Locate the cell with the specified text and output its (X, Y) center coordinate. 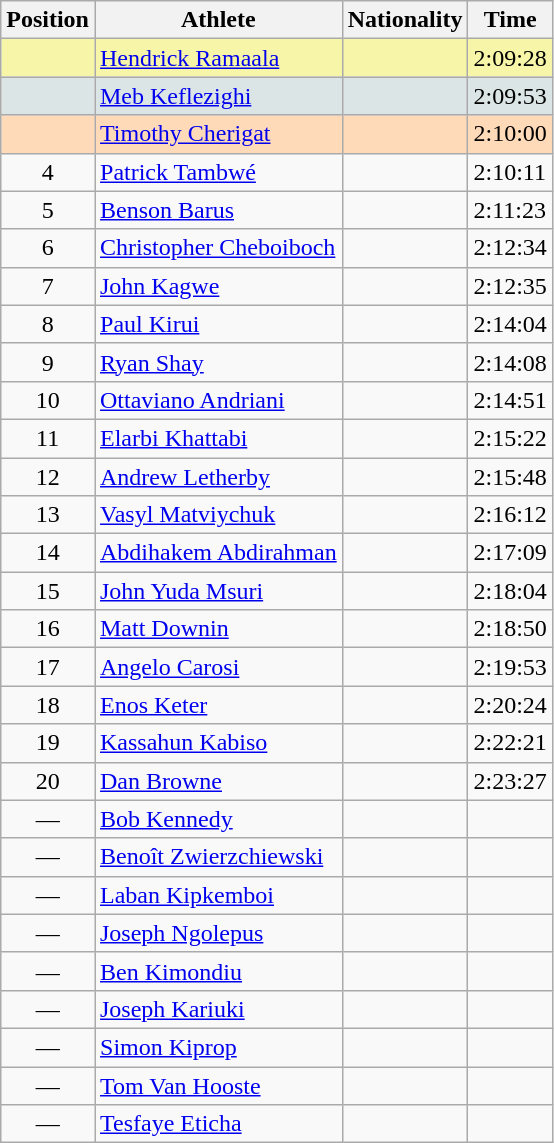
2:09:28 (510, 58)
10 (48, 400)
2:14:51 (510, 400)
2:23:27 (510, 781)
2:18:50 (510, 629)
2:20:24 (510, 705)
Andrew Letherby (218, 477)
6 (48, 248)
Ottaviano Andriani (218, 400)
2:09:53 (510, 96)
Ben Kimondiu (218, 971)
4 (48, 172)
Tesfaye Eticha (218, 1124)
Angelo Carosi (218, 667)
2:11:23 (510, 210)
8 (48, 324)
Christopher Cheboiboch (218, 248)
Meb Keflezighi (218, 96)
2:19:53 (510, 667)
2:16:12 (510, 515)
Paul Kirui (218, 324)
Benoît Zwierzchiewski (218, 857)
Enos Keter (218, 705)
17 (48, 667)
2:17:09 (510, 553)
Kassahun Kabiso (218, 743)
12 (48, 477)
2:15:22 (510, 438)
2:18:04 (510, 591)
Timothy Cherigat (218, 134)
15 (48, 591)
2:14:04 (510, 324)
16 (48, 629)
2:14:08 (510, 362)
13 (48, 515)
Elarbi Khattabi (218, 438)
2:22:21 (510, 743)
Joseph Ngolepus (218, 933)
14 (48, 553)
John Yuda Msuri (218, 591)
Position (48, 20)
19 (48, 743)
Tom Van Hooste (218, 1085)
Dan Browne (218, 781)
Ryan Shay (218, 362)
2:10:11 (510, 172)
18 (48, 705)
Abdihakem Abdirahman (218, 553)
Time (510, 20)
9 (48, 362)
20 (48, 781)
Nationality (405, 20)
Bob Kennedy (218, 819)
John Kagwe (218, 286)
Benson Barus (218, 210)
Athlete (218, 20)
2:10:00 (510, 134)
7 (48, 286)
Laban Kipkemboi (218, 895)
Matt Downin (218, 629)
Joseph Kariuki (218, 1009)
Patrick Tambwé (218, 172)
2:12:34 (510, 248)
5 (48, 210)
Simon Kiprop (218, 1047)
Vasyl Matviychuk (218, 515)
2:15:48 (510, 477)
2:12:35 (510, 286)
Hendrick Ramaala (218, 58)
11 (48, 438)
